Extract the (X, Y) coordinate from the center of the cell holding the provided text.  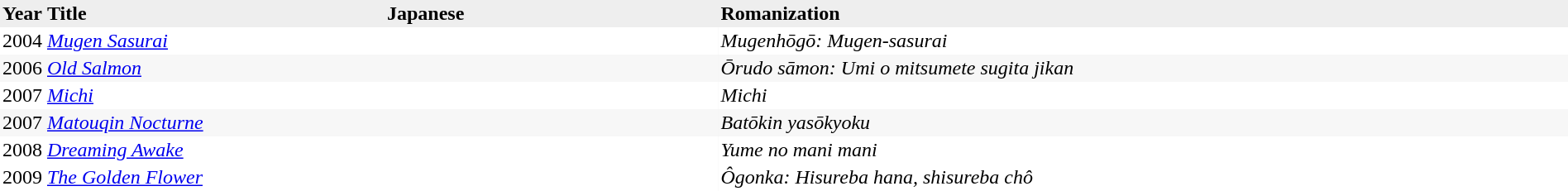
Title (215, 13)
The Golden Flower (215, 177)
Mugen Sasurai (215, 41)
Ōrudo sāmon: Umi o mitsumete sugita jikan (1143, 68)
Dreaming Awake (215, 150)
2009 (22, 177)
Romanization (1143, 13)
Ôgonka: Hisureba hana, shisureba chô (1143, 177)
2004 (22, 41)
Japanese (552, 13)
Yume no mani mani (1143, 150)
2008 (22, 150)
Year (22, 13)
Matouqin Nocturne (215, 122)
2006 (22, 68)
Batōkin yasōkyoku (1143, 122)
Mugenhōgō: Mugen-sasurai (1143, 41)
Old Salmon (215, 68)
